Scan for the cell matching the given text and deliver its [x, y] coordinate at center. 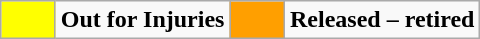
Out for Injuries [142, 20]
Released – retired [382, 20]
